For the text-containing cell, return its midpoint in [x, y] coordinate format. 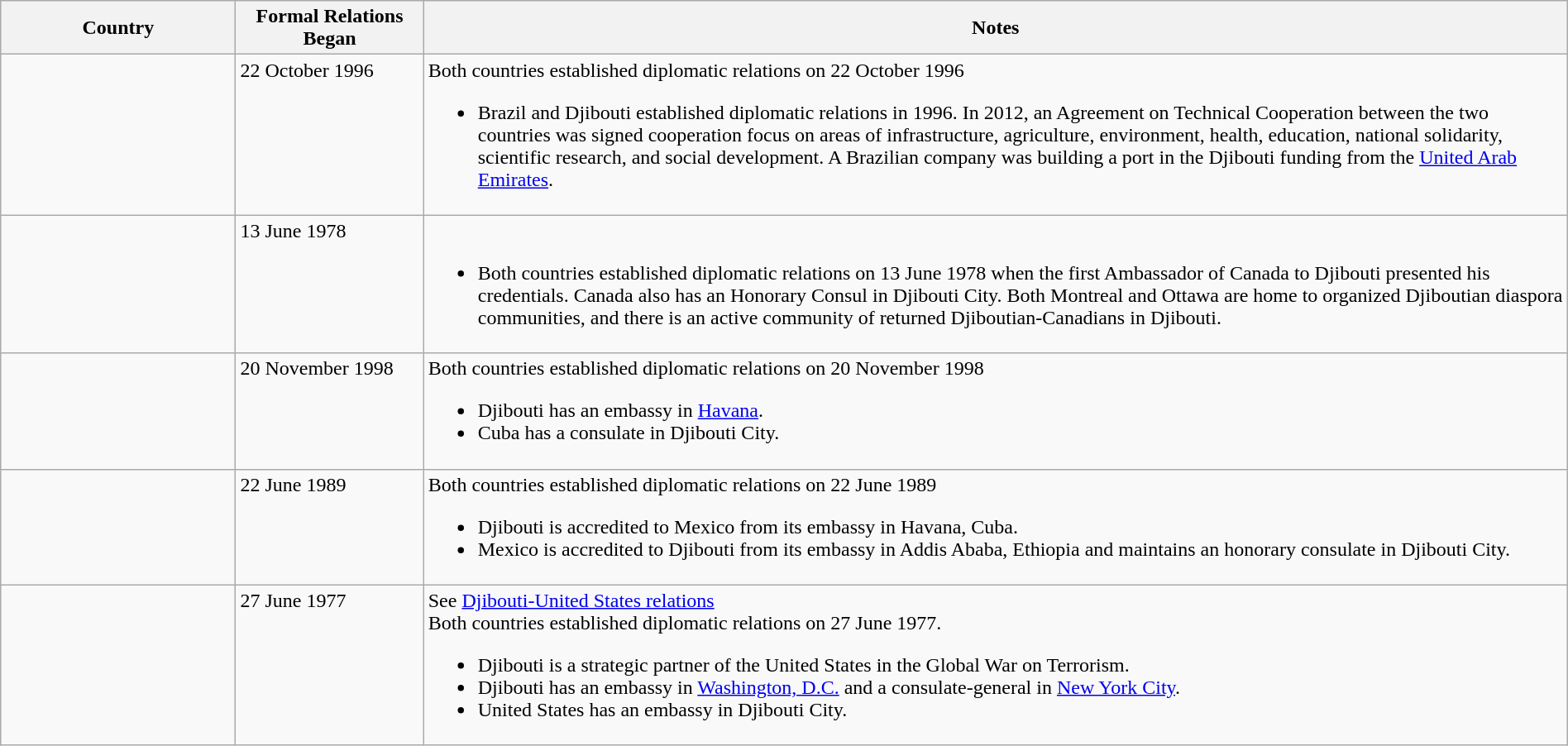
Country [118, 28]
20 November 1998 [329, 411]
Both countries established diplomatic relations on 20 November 1998Djibouti has an embassy in Havana.Cuba has a consulate in Djibouti City. [996, 411]
22 June 1989 [329, 527]
Notes [996, 28]
13 June 1978 [329, 285]
27 June 1977 [329, 665]
22 October 1996 [329, 135]
Formal Relations Began [329, 28]
